Identify which cell holds the provided text, then report its (x, y) central coordinate. 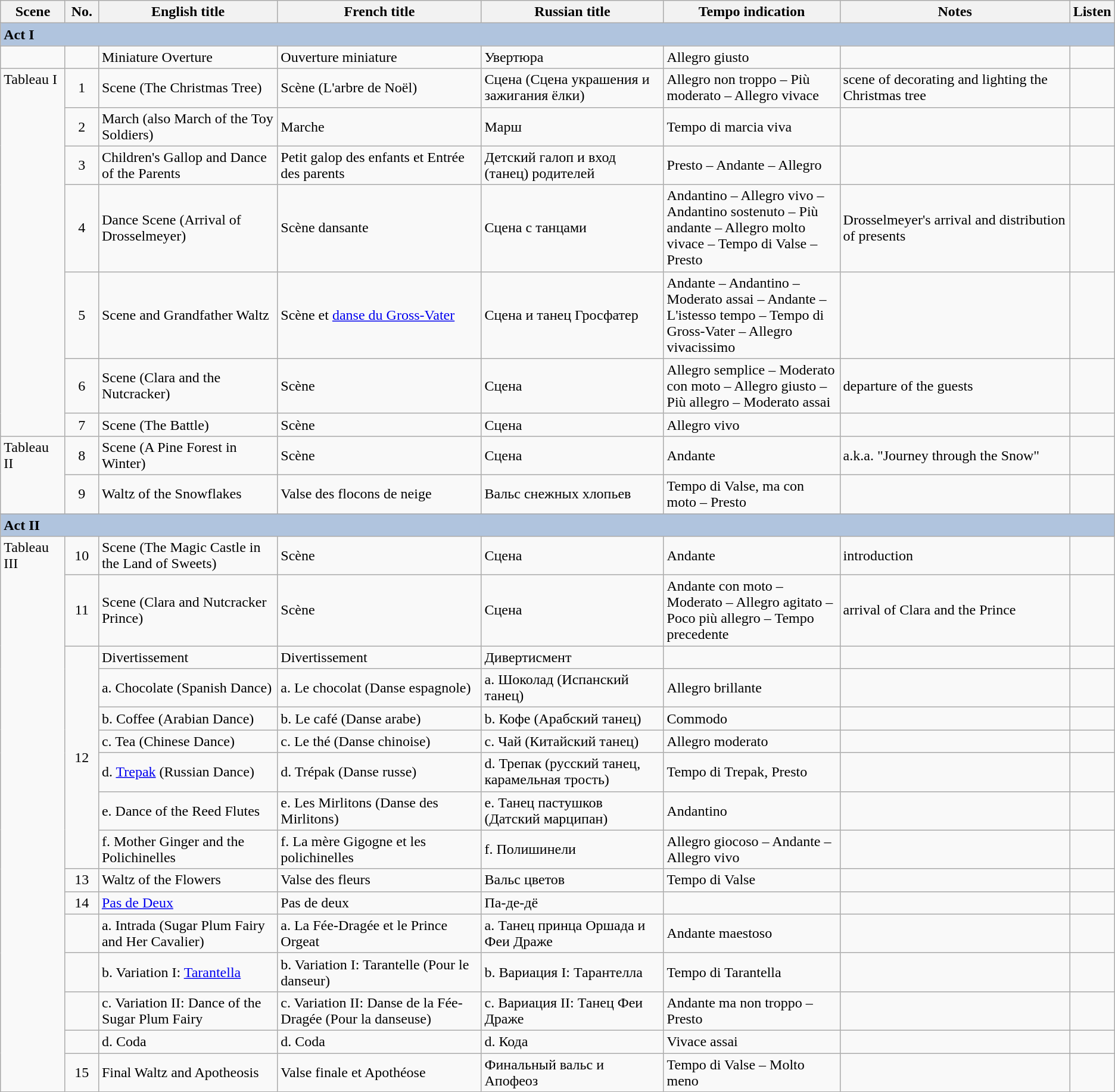
3 (82, 166)
Tempo di Tarantella (752, 972)
Andantino – Allegro vivo – Andantino sostenuto – Più andante – Allegro molto vivace – Tempo di Valse – Presto (752, 228)
Miniature Overture (188, 57)
Final Waltz and Apotheosis (188, 1072)
a. Танец принца Оршада и Феи Драже (572, 934)
Сцена (Сцена украшения и зажигания ёлки) (572, 88)
Tempo di Valse (752, 880)
Allegro brillante (752, 688)
7 (82, 425)
arrival of Clara and the Prince (955, 611)
March (also March of the Toy Soldiers) (188, 126)
Увертюра (572, 57)
Tempo di marcia viva (752, 126)
Scene (The Christmas Tree) (188, 88)
Ouverture miniature (379, 57)
Act II (557, 525)
14 (82, 903)
Scene (The Magic Castle in the Land of Sweets) (188, 556)
French title (379, 12)
Tempo indication (752, 12)
Вальс цветов (572, 880)
scene of decorating and lighting the Christmas tree (955, 88)
Waltz of the Snowflakes (188, 494)
Scene (A Pine Forest in Winter) (188, 455)
Tempo di Valse, ma con moto – Presto (752, 494)
Scene (Clara and the Nutcracker) (188, 386)
Вальс снежных хлопьев (572, 494)
Notes (955, 12)
8 (82, 455)
Tempo di Valse – Molto meno (752, 1072)
Pas de deux (379, 903)
Andante maestoso (752, 934)
Children's Gallop and Dance of the Parents (188, 166)
a.k.a. "Journey through the Snow" (955, 455)
d. Трепак (русский танец, карамельная трость) (572, 772)
Valse finale et Apothéose (379, 1072)
introduction (955, 556)
Allegro non troppo – Più moderato – Allegro vivace (752, 88)
Scene (33, 12)
d. Кода (572, 1041)
e. Les Mirlitons (Danse des Mirlitons) (379, 811)
Scène dansante (379, 228)
Allegro giusto (752, 57)
Scene (Clara and Nutcracker Prince) (188, 611)
b. Вариация I: Тарантелла (572, 972)
15 (82, 1072)
9 (82, 494)
12 (82, 757)
Andante con moto – Moderato – Allegro agitato – Poco più allegro – Tempo precedente (752, 611)
Marche (379, 126)
6 (82, 386)
13 (82, 880)
Дивертисмент (572, 657)
a. Chocolate (Spanish Dance) (188, 688)
1 (82, 88)
4 (82, 228)
Tableau II (33, 475)
a. Le chocolat (Danse espagnole) (379, 688)
Allegro vivo (752, 425)
Allegro moderato (752, 741)
a. Шоколад (Испанский танец) (572, 688)
Pas de Deux (188, 903)
f. Mother Ginger and the Polichinelles (188, 849)
departure of the guests (955, 386)
Сцена и танец Гросфатер (572, 315)
Сцена с танцами (572, 228)
10 (82, 556)
e. Танец пастушков (Датский марципан) (572, 811)
f. La mère Gigogne et les polichinelles (379, 849)
b. Variation I: Tarantella (188, 972)
b. Le café (Danse arabe) (379, 719)
Детский галоп и вход (танец) родителей (572, 166)
Commodo (752, 719)
5 (82, 315)
Scène et danse du Gross-Vater (379, 315)
c. Variation II: Dance of the Sugar Plum Fairy (188, 1011)
d. Trepak (Russian Dance) (188, 772)
Allegro giocoso – Andante – Allegro vivo (752, 849)
Andante ma non troppo – Presto (752, 1011)
No. (82, 12)
Allegro semplice – Moderato con moto – Allegro giusto – Più allegro – Moderato assai (752, 386)
Waltz of the Flowers (188, 880)
Act I (557, 35)
Финальный вальс и Апофеоз (572, 1072)
11 (82, 611)
c. Вариация II: Танец Феи Драже (572, 1011)
c. Variation II: Danse de la Fée-Dragée (Pour la danseuse) (379, 1011)
b. Coffee (Arabian Dance) (188, 719)
Scene (The Battle) (188, 425)
Tempo di Trepak, Presto (752, 772)
Andante – Andantino – Moderato assai – Andante – L'istesso tempo – Tempo di Gross-Vater – Allegro vivacissimo (752, 315)
Tableau III (33, 815)
Presto – Andante – Allegro (752, 166)
f. Полишинели (572, 849)
a. Intrada (Sugar Plum Fairy and Her Cavalier) (188, 934)
b. Variation I: Tarantelle (Pour le danseur) (379, 972)
c. Чай (Китайский танец) (572, 741)
Valse des flocons de neige (379, 494)
b. Кофе (Арабский танец) (572, 719)
Russian title (572, 12)
Listen (1092, 12)
Па-де-дё (572, 903)
Tableau I (33, 252)
Petit galop des enfants et Entrée des parents (379, 166)
Valse des fleurs (379, 880)
Марш (572, 126)
Scène (L'arbre de Noël) (379, 88)
c. Le thé (Danse chinoise) (379, 741)
Scene and Grandfather Waltz (188, 315)
d. Trépak (Danse russe) (379, 772)
2 (82, 126)
Vivace assai (752, 1041)
c. Tea (Chinese Dance) (188, 741)
English title (188, 12)
e. Dance of the Reed Flutes (188, 811)
Andantino (752, 811)
Dance Scene (Arrival of Drosselmeyer) (188, 228)
a. La Fée-Dragée et le Prince Orgeat (379, 934)
Drosselmeyer's arrival and distribution of presents (955, 228)
